Capture the cell that displays the provided text and extract its (X, Y) central coordinate. 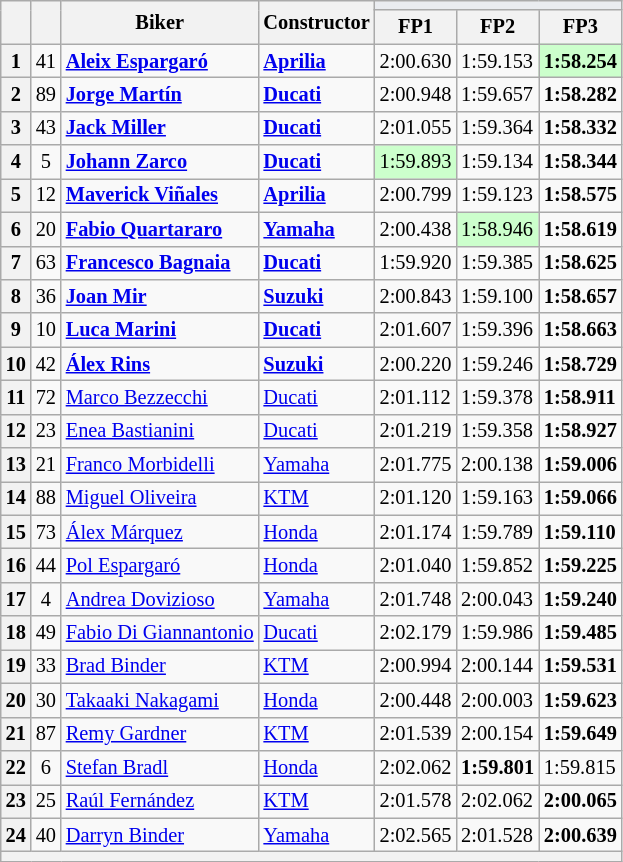
1:59.385 (498, 263)
1:59.240 (580, 599)
89 (46, 94)
1:59.815 (580, 767)
2:01.607 (416, 330)
1:59.100 (498, 296)
Fabio Di Giannantonio (160, 633)
1:59.396 (498, 330)
40 (46, 835)
Aleix Espargaró (160, 61)
1:58.663 (580, 330)
Joan Mir (160, 296)
2:01.174 (416, 532)
16 (16, 565)
11 (16, 397)
2:00.630 (416, 61)
42 (46, 364)
1:58.575 (580, 195)
2:01.539 (416, 734)
2:01.112 (416, 397)
Enea Bastianini (160, 431)
1:58.254 (580, 61)
1:59.986 (498, 633)
1:59.134 (498, 162)
2:01.055 (416, 128)
1:58.657 (580, 296)
1:58.625 (580, 263)
2:00.003 (498, 700)
2:00.138 (498, 465)
Brad Binder (160, 666)
Miguel Oliveira (160, 498)
1:59.246 (498, 364)
2:00.799 (416, 195)
24 (16, 835)
1:59.623 (580, 700)
63 (46, 263)
1:59.485 (580, 633)
2:00.639 (580, 835)
2:00.154 (498, 734)
FP2 (498, 27)
Francesco Bagnaia (160, 263)
2 (16, 94)
2:00.220 (416, 364)
Marco Bezzecchi (160, 397)
2:01.775 (416, 465)
Álex Márquez (160, 532)
1:59.852 (498, 565)
1:58.344 (580, 162)
Johann Zarco (160, 162)
2:00.448 (416, 700)
1:59.893 (416, 162)
2:01.578 (416, 801)
Stefan Bradl (160, 767)
2:00.948 (416, 94)
1:58.911 (580, 397)
72 (46, 397)
Remy Gardner (160, 734)
Darryn Binder (160, 835)
2:02.565 (416, 835)
41 (46, 61)
1:59.225 (580, 565)
19 (16, 666)
Constructor (317, 22)
Jorge Martín (160, 94)
2:00.144 (498, 666)
Fabio Quartararo (160, 229)
Álex Rins (160, 364)
1:58.927 (580, 431)
Jack Miller (160, 128)
Franco Morbidelli (160, 465)
2:01.219 (416, 431)
1:58.282 (580, 94)
22 (16, 767)
2:00.843 (416, 296)
3 (16, 128)
1:59.531 (580, 666)
1:59.378 (498, 397)
8 (16, 296)
Maverick Viñales (160, 195)
1:59.657 (498, 94)
Pol Espargaró (160, 565)
Biker (160, 22)
1:59.006 (580, 465)
1 (16, 61)
17 (16, 599)
18 (16, 633)
1:59.801 (498, 767)
1:58.946 (498, 229)
Takaaki Nakagami (160, 700)
2:00.043 (498, 599)
2:01.528 (498, 835)
2:01.120 (416, 498)
2:01.748 (416, 599)
2:00.994 (416, 666)
87 (46, 734)
33 (46, 666)
Andrea Dovizioso (160, 599)
73 (46, 532)
1:59.066 (580, 498)
FP3 (580, 27)
2:01.040 (416, 565)
Raúl Fernández (160, 801)
88 (46, 498)
1:58.729 (580, 364)
1:58.332 (580, 128)
Luca Marini (160, 330)
1:59.123 (498, 195)
1:59.649 (580, 734)
25 (46, 801)
1:59.920 (416, 263)
30 (46, 700)
2:02.179 (416, 633)
1:59.358 (498, 431)
14 (16, 498)
7 (16, 263)
44 (46, 565)
1:59.364 (498, 128)
36 (46, 296)
1:59.153 (498, 61)
15 (16, 532)
2:00.438 (416, 229)
1:59.110 (580, 532)
1:58.619 (580, 229)
FP1 (416, 27)
9 (16, 330)
43 (46, 128)
49 (46, 633)
13 (16, 465)
1:59.163 (498, 498)
2:00.065 (580, 801)
1:59.789 (498, 532)
